Scan for the cell matching the given text and deliver its (x, y) coordinate at center. 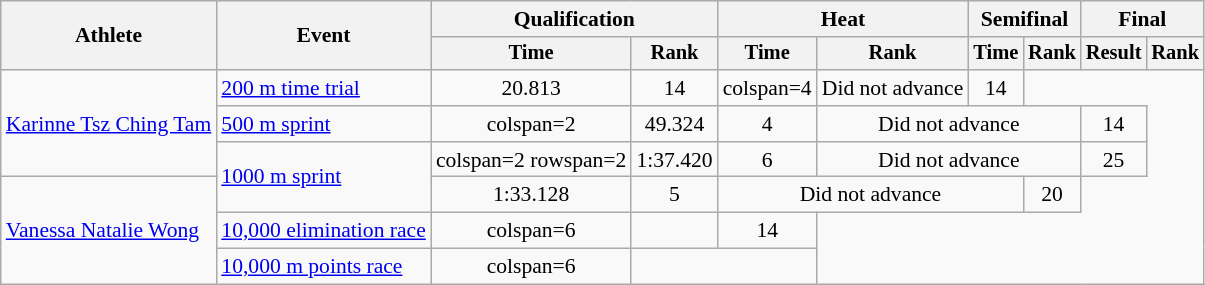
6 (768, 160)
colspan=2 rowspan=2 (532, 160)
Semifinal (1024, 19)
colspan=4 (768, 88)
Vanessa Natalie Wong (109, 230)
10,000 elimination race (324, 231)
5 (674, 195)
1:33.128 (532, 195)
25 (1114, 160)
Result (1114, 54)
200 m time trial (324, 88)
Final (1142, 19)
Event (324, 36)
49.324 (674, 124)
Athlete (109, 36)
10,000 m points race (324, 267)
Qualification (574, 19)
Karinne Tsz Ching Tam (109, 124)
1:37.420 (674, 160)
1000 m sprint (324, 178)
colspan=2 (532, 124)
4 (768, 124)
500 m sprint (324, 124)
20.813 (532, 88)
20 (1052, 195)
Heat (844, 19)
